Search for the cell housing the specified text and yield its [X, Y] center coordinate. 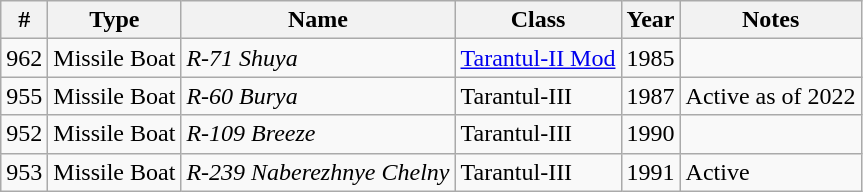
955 [24, 96]
# [24, 20]
Class [538, 20]
R-71 Shuya [318, 58]
R-109 Breeze [318, 134]
953 [24, 172]
1985 [650, 58]
R-239 Naberezhnye Chelny [318, 172]
1987 [650, 96]
Year [650, 20]
Active as of 2022 [770, 96]
962 [24, 58]
Tarantul-II Mod [538, 58]
1990 [650, 134]
Type [114, 20]
1991 [650, 172]
Notes [770, 20]
R-60 Burya [318, 96]
Active [770, 172]
Name [318, 20]
952 [24, 134]
